Locate the cell with the specified text and output its (x, y) center coordinate. 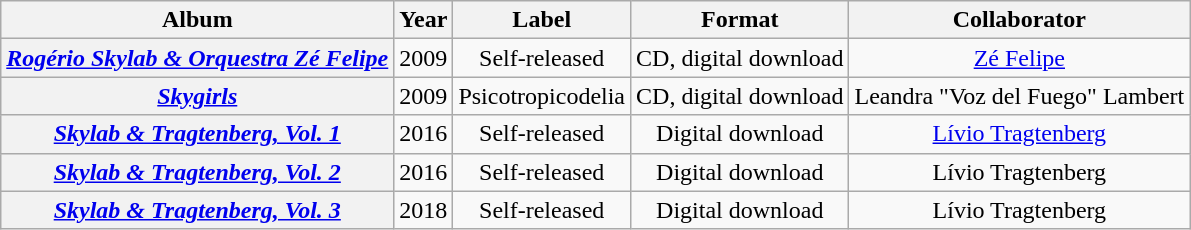
Skylab & Tragtenberg, Vol. 2 (198, 172)
Rogério Skylab & Orquestra Zé Felipe (198, 58)
Zé Felipe (1020, 58)
Skygirls (198, 96)
Skylab & Tragtenberg, Vol. 3 (198, 210)
Collaborator (1020, 20)
Skylab & Tragtenberg, Vol. 1 (198, 134)
Format (740, 20)
Psicotropicodelia (542, 96)
Year (424, 20)
2018 (424, 210)
Label (542, 20)
Leandra "Voz del Fuego" Lambert (1020, 96)
Album (198, 20)
